For the text-containing cell, return its midpoint in [x, y] coordinate format. 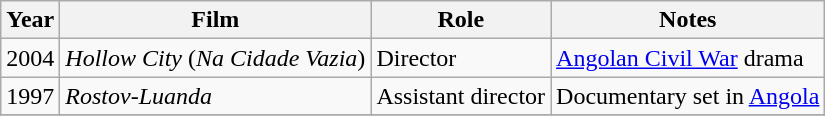
Year [30, 20]
Rostov-Luanda [216, 96]
Role [461, 20]
2004 [30, 58]
Documentary set in Angola [688, 96]
Notes [688, 20]
Angolan Civil War drama [688, 58]
Director [461, 58]
Hollow City (Na Cidade Vazia) [216, 58]
Assistant director [461, 96]
Film [216, 20]
1997 [30, 96]
